Locate the cell with the specified text and output its [x, y] center coordinate. 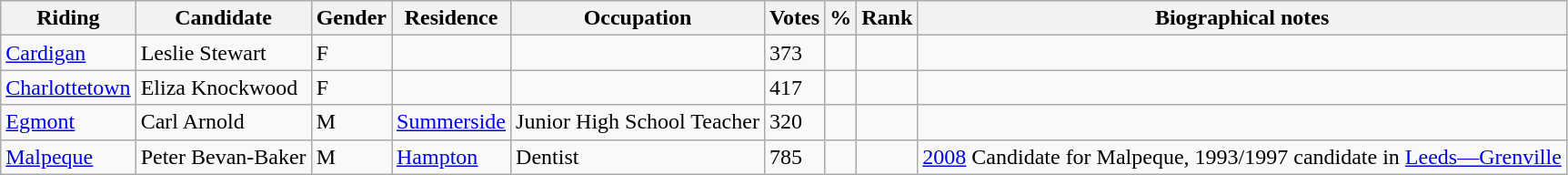
Carl Arnold [224, 122]
Peter Bevan-Baker [224, 157]
Summerside [451, 122]
Candidate [224, 18]
Residence [451, 18]
Leslie Stewart [224, 53]
Charlottetown [68, 87]
Rank [888, 18]
Junior High School Teacher [638, 122]
Dentist [638, 157]
Votes [794, 18]
417 [794, 87]
Egmont [68, 122]
Biographical notes [1242, 18]
785 [794, 157]
Eliza Knockwood [224, 87]
% [840, 18]
Gender [351, 18]
2008 Candidate for Malpeque, 1993/1997 candidate in Leeds—Grenville [1242, 157]
Malpeque [68, 157]
Cardigan [68, 53]
373 [794, 53]
Hampton [451, 157]
Occupation [638, 18]
Riding [68, 18]
320 [794, 122]
